Identify which cell holds the provided text, then report its (x, y) central coordinate. 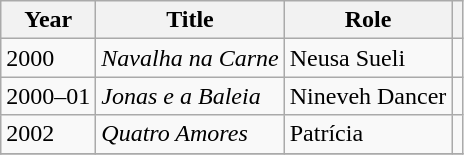
2000–01 (48, 96)
Nineveh Dancer (368, 96)
Patrícia (368, 134)
2000 (48, 58)
Navalha na Carne (190, 58)
Quatro Amores (190, 134)
Jonas e a Baleia (190, 96)
Title (190, 20)
Neusa Sueli (368, 58)
Role (368, 20)
2002 (48, 134)
Year (48, 20)
